Determine the (x, y) coordinate at the center of the cell enclosing the given text.  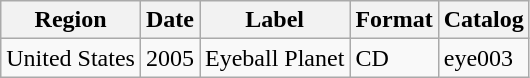
Eyeball Planet (275, 58)
United States (71, 58)
Date (170, 20)
Catalog (484, 20)
Format (394, 20)
2005 (170, 58)
eye003 (484, 58)
Region (71, 20)
Label (275, 20)
CD (394, 58)
